Return [x, y] of the center of cell containing provided text 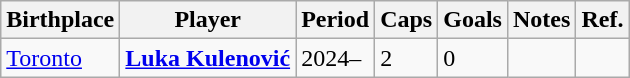
Goals [473, 20]
0 [473, 58]
Player [208, 20]
Notes [541, 20]
Toronto [60, 58]
2024– [336, 58]
Period [336, 20]
Caps [406, 20]
Luka Kulenović [208, 58]
Birthplace [60, 20]
Ref. [602, 20]
2 [406, 58]
